Detect which cell encompasses the target text, then output its [x, y] center coordinate. 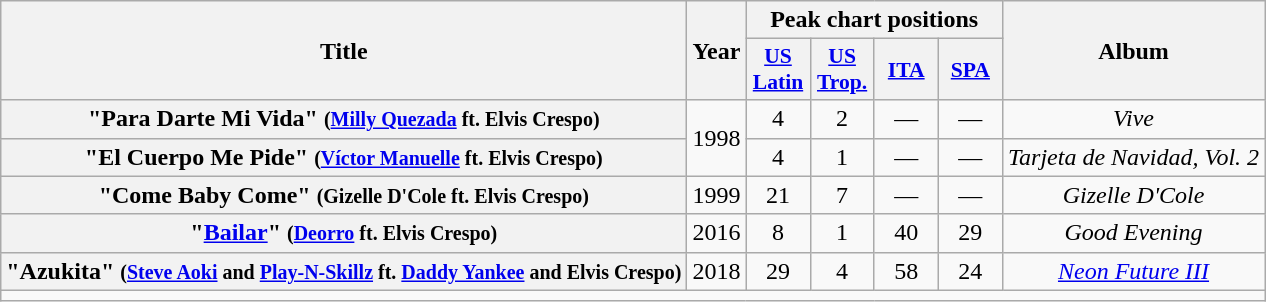
2016 [716, 233]
24 [970, 271]
"Para Darte Mi Vida" (Milly Quezada ft. Elvis Crespo) [344, 119]
2 [842, 119]
USTrop. [842, 70]
Title [344, 50]
Tarjeta de Navidad, Vol. 2 [1133, 157]
ITA [906, 70]
Album [1133, 50]
"El Cuerpo Me Pide" (Víctor Manuelle ft. Elvis Crespo) [344, 157]
21 [778, 195]
Year [716, 50]
1999 [716, 195]
7 [842, 195]
Peak chart positions [874, 20]
SPA [970, 70]
Good Evening [1133, 233]
"Come Baby Come" (Gizelle D'Cole ft. Elvis Crespo) [344, 195]
2018 [716, 271]
"Bailar" (Deorro ft. Elvis Crespo) [344, 233]
USLatin [778, 70]
1998 [716, 138]
"Azukita" (Steve Aoki and Play-N-Skillz ft. Daddy Yankee and Elvis Crespo) [344, 271]
Gizelle D'Cole [1133, 195]
58 [906, 271]
Vive [1133, 119]
8 [778, 233]
40 [906, 233]
Neon Future III [1133, 271]
